Search for the cell housing the specified text and yield its [X, Y] center coordinate. 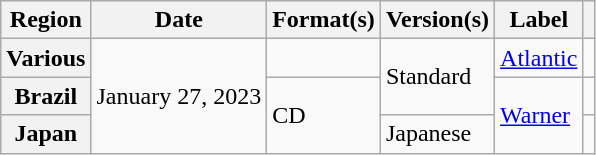
Format(s) [324, 20]
Japan [46, 134]
Warner [539, 115]
Date [179, 20]
CD [324, 115]
Atlantic [539, 58]
Version(s) [437, 20]
Label [539, 20]
Brazil [46, 96]
January 27, 2023 [179, 96]
Standard [437, 77]
Japanese [437, 134]
Region [46, 20]
Various [46, 58]
